Find where the given text appears and provide that cell's center as (X, Y) coordinate. 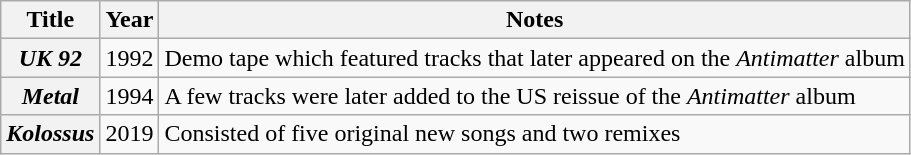
2019 (130, 134)
A few tracks were later added to the US reissue of the Antimatter album (534, 96)
Notes (534, 20)
Kolossus (50, 134)
Consisted of five original new songs and two remixes (534, 134)
1994 (130, 96)
Year (130, 20)
UK 92 (50, 58)
Metal (50, 96)
Title (50, 20)
1992 (130, 58)
Demo tape which featured tracks that later appeared on the Antimatter album (534, 58)
